Identify which cell holds the provided text, then report its (X, Y) central coordinate. 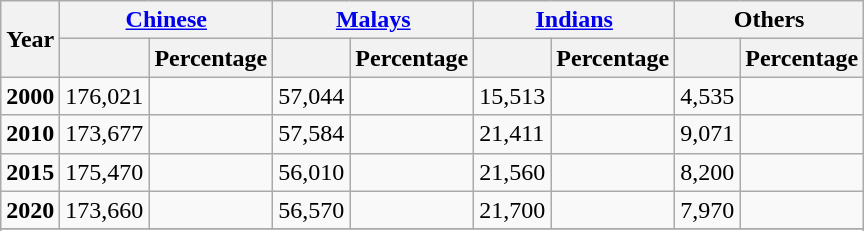
2000 (30, 96)
15,513 (512, 96)
Indians (574, 20)
175,470 (104, 172)
56,570 (312, 210)
9,071 (708, 134)
4,535 (708, 96)
Chinese (166, 20)
2015 (30, 172)
57,044 (312, 96)
Others (770, 20)
Malays (374, 20)
Year (30, 39)
7,970 (708, 210)
21,700 (512, 210)
176,021 (104, 96)
21,411 (512, 134)
173,660 (104, 210)
8,200 (708, 172)
2010 (30, 134)
57,584 (312, 134)
21,560 (512, 172)
173,677 (104, 134)
2020 (30, 210)
56,010 (312, 172)
